From the cell containing the given text, extract its center point as [X, Y] coordinate. 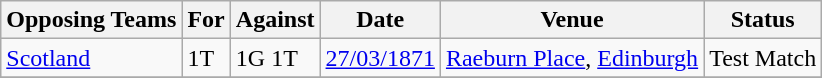
Scotland [92, 58]
1T [206, 58]
Test Match [763, 58]
Status [763, 20]
Venue [572, 20]
Opposing Teams [92, 20]
Against [275, 20]
For [206, 20]
Date [380, 20]
1G 1T [275, 58]
Raeburn Place, Edinburgh [572, 58]
27/03/1871 [380, 58]
